Provide the [x, y] coordinate of the cell's center where the given text is located.  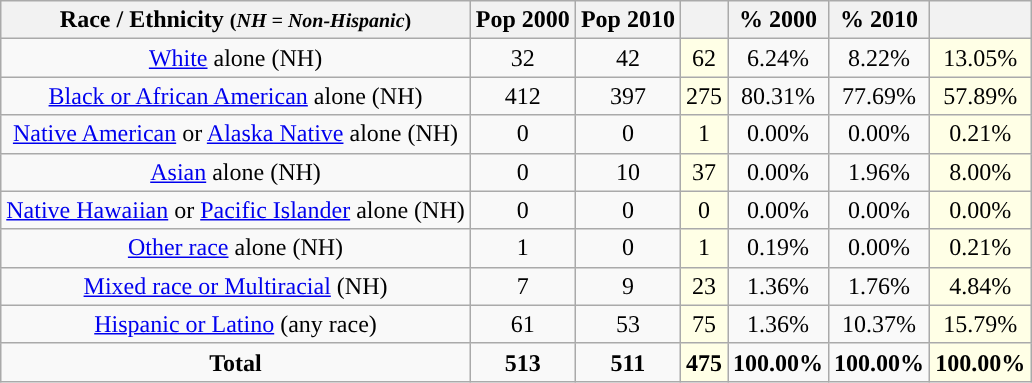
475 [704, 362]
Pop 2000 [522, 20]
57.89% [980, 96]
15.79% [980, 324]
511 [628, 362]
397 [628, 96]
62 [704, 58]
% 2010 [880, 20]
412 [522, 96]
80.31% [778, 96]
75 [704, 324]
275 [704, 96]
Native American or Alaska Native alone (NH) [236, 134]
Race / Ethnicity (NH = Non-Hispanic) [236, 20]
Asian alone (NH) [236, 172]
7 [522, 286]
9 [628, 286]
42 [628, 58]
Native Hawaiian or Pacific Islander alone (NH) [236, 210]
0.19% [778, 248]
Other race alone (NH) [236, 248]
White alone (NH) [236, 58]
32 [522, 58]
% 2000 [778, 20]
8.22% [880, 58]
Hispanic or Latino (any race) [236, 324]
77.69% [880, 96]
4.84% [980, 286]
61 [522, 324]
Mixed race or Multiracial (NH) [236, 286]
53 [628, 324]
10 [628, 172]
37 [704, 172]
1.76% [880, 286]
10.37% [880, 324]
Pop 2010 [628, 20]
8.00% [980, 172]
Total [236, 362]
6.24% [778, 58]
1.96% [880, 172]
513 [522, 362]
Black or African American alone (NH) [236, 96]
23 [704, 286]
13.05% [980, 58]
